Pinpoint the cell where the given text exists, returning its (x, y) midpoint coordinate. 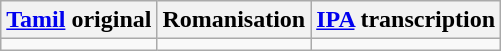
IPA transcription (406, 20)
Romanisation (234, 20)
Tamil original (79, 20)
